Search for the cell housing the specified text and yield its (x, y) center coordinate. 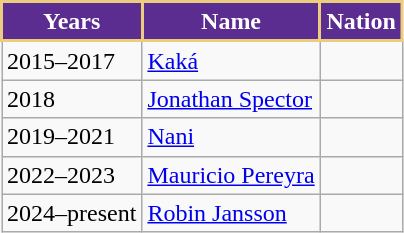
2018 (72, 99)
Robin Jansson (231, 213)
Jonathan Spector (231, 99)
Mauricio Pereyra (231, 175)
Years (72, 22)
Name (231, 22)
Nani (231, 137)
Kaká (231, 60)
2022–2023 (72, 175)
Nation (361, 22)
2015–2017 (72, 60)
2024–present (72, 213)
2019–2021 (72, 137)
